Output the [X, Y] coordinate of the center of the cell containing the given text.  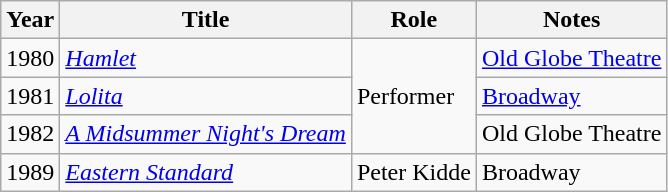
1982 [30, 134]
Performer [414, 96]
Role [414, 20]
Lolita [206, 96]
A Midsummer Night's Dream [206, 134]
Eastern Standard [206, 172]
1981 [30, 96]
Title [206, 20]
1980 [30, 58]
Peter Kidde [414, 172]
Hamlet [206, 58]
1989 [30, 172]
Year [30, 20]
Notes [572, 20]
